From the cell containing the given text, extract its center point as (X, Y) coordinate. 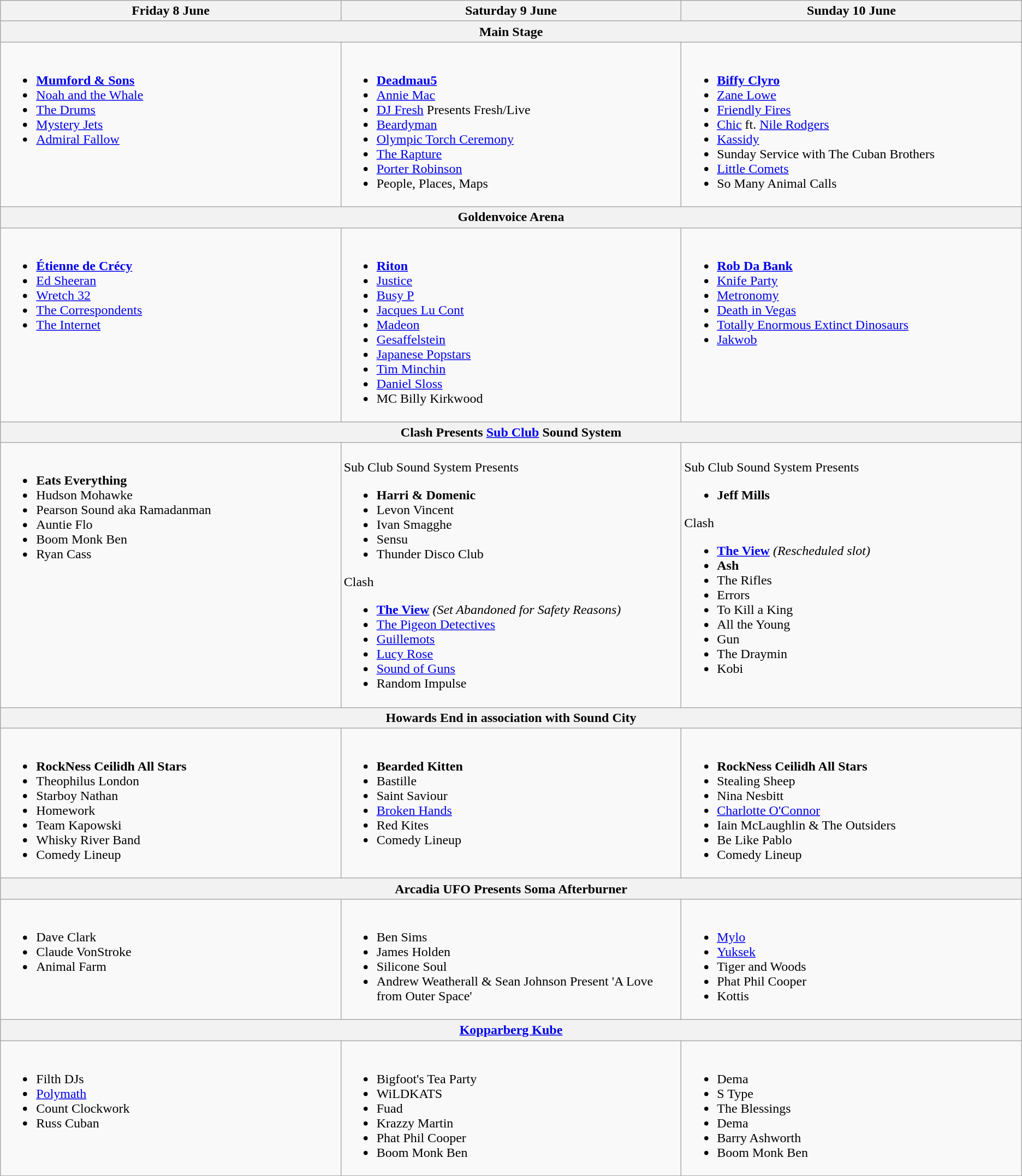
Sub Club Sound System PresentsJeff MillsClashThe View (Rescheduled slot)AshThe RiflesErrorsTo Kill a KingAll the YoungGunThe DrayminKobi (852, 575)
RitonJusticeBusy PJacques Lu ContMadeonGesaffelsteinJapanese PopstarsTim MinchinDaniel SlossMC Billy Kirkwood (511, 325)
Eats EverythingHudson MohawkePearson Sound aka RamadanmanAuntie FloBoom Monk BenRyan Cass (170, 575)
Rob Da BankKnife PartyMetronomyDeath in VegasTotally Enormous Extinct DinosaursJakwob (852, 325)
Sunday 10 June (852, 11)
Filth DJsPolymathCount ClockworkRuss Cuban (170, 1108)
Arcadia UFO Presents Soma Afterburner (511, 888)
Dave ClarkClaude VonStrokeAnimal Farm (170, 959)
Bearded KittenBastilleSaint SaviourBroken HandsRed KitesComedy Lineup (511, 803)
DemaS TypeThe BlessingsDemaBarry AshworthBoom Monk Ben (852, 1108)
Bigfoot's Tea PartyWiLDKATSFuadKrazzy MartinPhat Phil CooperBoom Monk Ben (511, 1108)
Étienne de CrécyEd SheeranWretch 32The CorrespondentsThe Internet (170, 325)
Main Stage (511, 32)
RockNess Ceilidh All StarsTheophilus LondonStarboy NathanHomeworkTeam KapowskiWhisky River BandComedy Lineup (170, 803)
Deadmau5Annie MacDJ Fresh Presents Fresh/LiveBeardymanOlympic Torch CeremonyThe RapturePorter RobinsonPeople, Places, Maps (511, 124)
Saturday 9 June (511, 11)
Clash Presents Sub Club Sound System (511, 432)
Mumford & SonsNoah and the WhaleThe DrumsMystery JetsAdmiral Fallow (170, 124)
MyloYuksekTiger and WoodsPhat Phil CooperKottis (852, 959)
Friday 8 June (170, 11)
Goldenvoice Arena (511, 217)
Biffy ClyroZane LoweFriendly FiresChic ft. Nile RodgersKassidySunday Service with The Cuban BrothersLittle CometsSo Many Animal Calls (852, 124)
Ben SimsJames HoldenSilicone SoulAndrew Weatherall & Sean Johnson Present 'A Love from Outer Space' (511, 959)
RockNess Ceilidh All StarsStealing SheepNina NesbittCharlotte O'ConnorIain McLaughlin & The OutsidersBe Like PabloComedy Lineup (852, 803)
Howards End in association with Sound City (511, 718)
Kopparberg Kube (511, 1030)
